Extract the [X, Y] coordinate from the center of the cell holding the provided text.  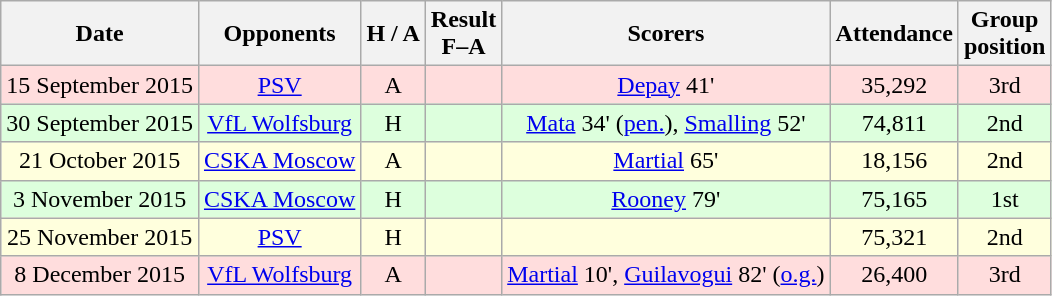
75,165 [894, 199]
26,400 [894, 275]
30 September 2015 [100, 123]
ResultF–A [463, 34]
Groupposition [1004, 34]
3 November 2015 [100, 199]
Opponents [279, 34]
Martial 10', Guilavogui 82' (o.g.) [666, 275]
21 October 2015 [100, 161]
75,321 [894, 237]
18,156 [894, 161]
15 September 2015 [100, 85]
Attendance [894, 34]
Mata 34' (pen.), Smalling 52' [666, 123]
H / A [393, 34]
35,292 [894, 85]
Depay 41' [666, 85]
1st [1004, 199]
Date [100, 34]
25 November 2015 [100, 237]
74,811 [894, 123]
Rooney 79' [666, 199]
8 December 2015 [100, 275]
Martial 65' [666, 161]
Scorers [666, 34]
